Extract the (x, y) coordinate from the center of the cell holding the provided text.  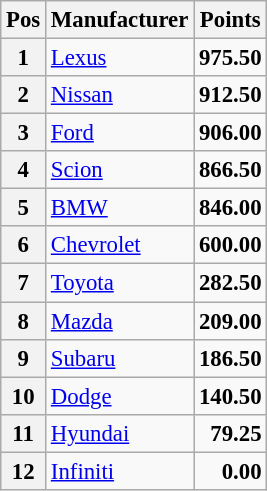
Infiniti (120, 471)
846.00 (230, 208)
BMW (120, 208)
7 (24, 283)
906.00 (230, 133)
8 (24, 321)
600.00 (230, 245)
975.50 (230, 58)
Ford (120, 133)
Subaru (120, 358)
6 (24, 245)
79.25 (230, 433)
10 (24, 396)
4 (24, 170)
11 (24, 433)
Points (230, 20)
Scion (120, 170)
140.50 (230, 396)
12 (24, 471)
866.50 (230, 170)
186.50 (230, 358)
Nissan (120, 95)
Hyundai (120, 433)
Dodge (120, 396)
3 (24, 133)
Lexus (120, 58)
912.50 (230, 95)
Pos (24, 20)
9 (24, 358)
5 (24, 208)
282.50 (230, 283)
Toyota (120, 283)
Manufacturer (120, 20)
2 (24, 95)
209.00 (230, 321)
1 (24, 58)
Chevrolet (120, 245)
Mazda (120, 321)
0.00 (230, 471)
